Detect which cell encompasses the target text, then output its [X, Y] center coordinate. 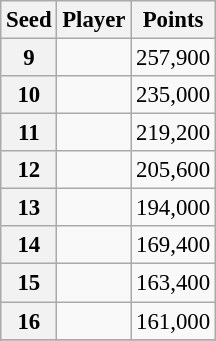
13 [29, 208]
257,900 [174, 58]
219,200 [174, 133]
235,000 [174, 95]
10 [29, 95]
169,400 [174, 245]
14 [29, 245]
163,400 [174, 283]
15 [29, 283]
9 [29, 58]
205,600 [174, 170]
194,000 [174, 208]
Points [174, 20]
Player [94, 20]
12 [29, 170]
16 [29, 321]
161,000 [174, 321]
11 [29, 133]
Seed [29, 20]
